Determine the (X, Y) coordinate at the center of the cell enclosing the given text.  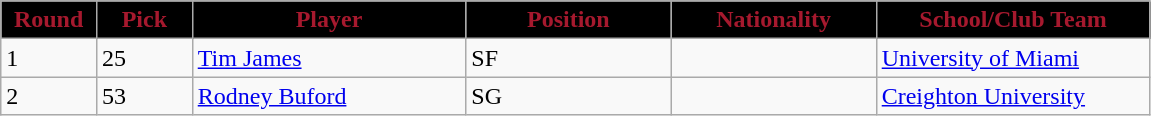
Player (329, 20)
SF (568, 58)
School/Club Team (1013, 20)
SG (568, 96)
2 (49, 96)
Round (49, 20)
25 (144, 58)
Nationality (774, 20)
University of Miami (1013, 58)
Tim James (329, 58)
Position (568, 20)
53 (144, 96)
Creighton University (1013, 96)
Pick (144, 20)
1 (49, 58)
Rodney Buford (329, 96)
